From the cell containing the given text, extract its center point as [x, y] coordinate. 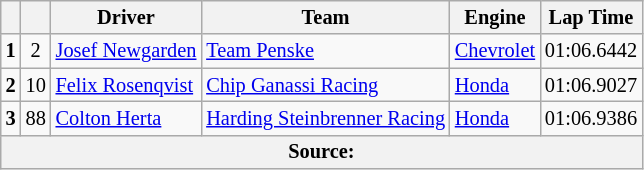
Chevrolet [495, 51]
88 [36, 118]
Colton Herta [126, 118]
3 [11, 118]
Engine [495, 17]
01:06.6442 [591, 51]
10 [36, 85]
1 [11, 51]
Felix Rosenqvist [126, 85]
Team Penske [326, 51]
Driver [126, 17]
01:06.9027 [591, 85]
Source: [322, 152]
Team [326, 17]
01:06.9386 [591, 118]
Harding Steinbrenner Racing [326, 118]
Chip Ganassi Racing [326, 85]
Josef Newgarden [126, 51]
Lap Time [591, 17]
